Extract the [X, Y] coordinate from the center of the cell holding the provided text.  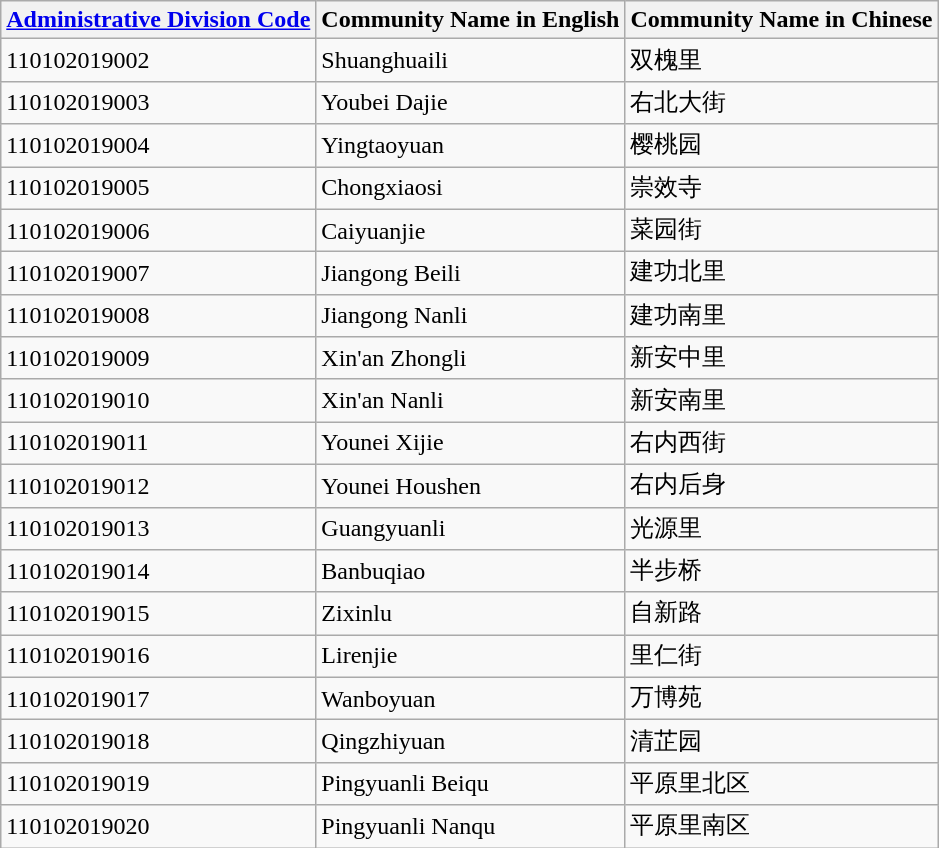
110102019014 [158, 572]
右内后身 [782, 486]
110102019018 [158, 742]
建功北里 [782, 274]
右内西街 [782, 444]
110102019020 [158, 826]
Jiangong Nanli [470, 316]
110102019010 [158, 400]
双槐里 [782, 60]
平原里北区 [782, 784]
Pingyuanli Nanqu [470, 826]
Lirenjie [470, 656]
110102019013 [158, 528]
110102019016 [158, 656]
新安中里 [782, 358]
自新路 [782, 614]
Qingzhiyuan [470, 742]
Caiyuanjie [470, 230]
Yingtaoyuan [470, 146]
Zixinlu [470, 614]
Younei Xijie [470, 444]
110102019008 [158, 316]
110102019011 [158, 444]
110102019003 [158, 102]
Banbuqiao [470, 572]
110102019006 [158, 230]
Jiangong Beili [470, 274]
110102019002 [158, 60]
110102019005 [158, 188]
光源里 [782, 528]
110102019004 [158, 146]
Guangyuanli [470, 528]
樱桃园 [782, 146]
平原里南区 [782, 826]
Younei Houshen [470, 486]
110102019015 [158, 614]
Community Name in English [470, 20]
右北大街 [782, 102]
新安南里 [782, 400]
Community Name in Chinese [782, 20]
110102019019 [158, 784]
110102019012 [158, 486]
里仁街 [782, 656]
110102019017 [158, 698]
110102019009 [158, 358]
Chongxiaosi [470, 188]
半步桥 [782, 572]
Pingyuanli Beiqu [470, 784]
万博苑 [782, 698]
110102019007 [158, 274]
建功南里 [782, 316]
Shuanghuaili [470, 60]
Xin'an Zhongli [470, 358]
Youbei Dajie [470, 102]
清芷园 [782, 742]
Administrative Division Code [158, 20]
菜园街 [782, 230]
Wanboyuan [470, 698]
崇效寺 [782, 188]
Xin'an Nanli [470, 400]
